Output the (X, Y) coordinate of the center of the cell containing the given text.  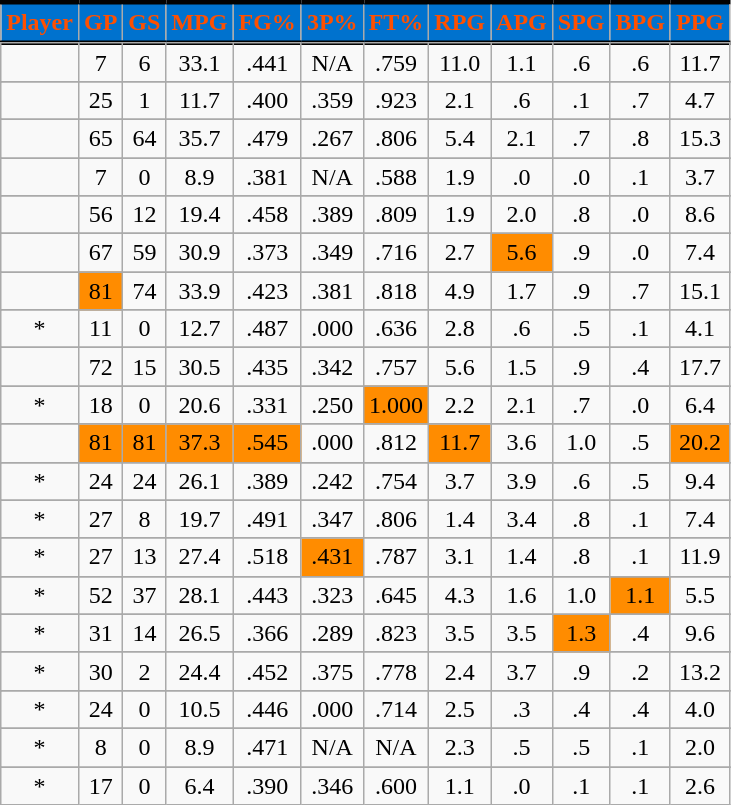
1.000 (396, 405)
.375 (332, 671)
.359 (332, 100)
SPG (581, 22)
37 (144, 595)
.757 (396, 367)
.645 (396, 595)
6 (144, 62)
12.7 (200, 329)
1.6 (522, 595)
3.6 (522, 443)
64 (144, 138)
.423 (267, 291)
.250 (332, 405)
APG (522, 22)
4.1 (700, 329)
52 (100, 595)
11 (100, 329)
65 (100, 138)
17 (100, 785)
18 (100, 405)
9.6 (700, 633)
GS (144, 22)
13 (144, 557)
11.9 (700, 557)
24.4 (200, 671)
.479 (267, 138)
.778 (396, 671)
FT% (396, 22)
56 (100, 215)
15.3 (700, 138)
.267 (332, 138)
.600 (396, 785)
.754 (396, 481)
33.9 (200, 291)
.323 (332, 595)
1.7 (522, 291)
5.5 (700, 595)
9.4 (700, 481)
27.4 (200, 557)
.588 (396, 177)
4.7 (700, 100)
.714 (396, 709)
.431 (332, 557)
MPG (200, 22)
59 (144, 253)
.441 (267, 62)
14 (144, 633)
72 (100, 367)
30.9 (200, 253)
.242 (332, 481)
26.5 (200, 633)
.346 (332, 785)
.458 (267, 215)
FG% (267, 22)
2.8 (460, 329)
10.5 (200, 709)
.818 (396, 291)
8.6 (700, 215)
.400 (267, 100)
2.2 (460, 405)
11.0 (460, 62)
.289 (332, 633)
.347 (332, 519)
2.4 (460, 671)
19.7 (200, 519)
2 (144, 671)
.390 (267, 785)
2.6 (700, 785)
20.2 (700, 443)
.923 (396, 100)
19.4 (200, 215)
3.1 (460, 557)
PPG (700, 22)
35.7 (200, 138)
.545 (267, 443)
RPG (460, 22)
20.6 (200, 405)
4.3 (460, 595)
3.4 (522, 519)
3.9 (522, 481)
Player (40, 22)
12 (144, 215)
74 (144, 291)
.823 (396, 633)
.366 (267, 633)
.3 (522, 709)
1 (144, 100)
.716 (396, 253)
.636 (396, 329)
15 (144, 367)
4.0 (700, 709)
.331 (267, 405)
.759 (396, 62)
.349 (332, 253)
.446 (267, 709)
26.1 (200, 481)
17.7 (700, 367)
2.7 (460, 253)
15.1 (700, 291)
.342 (332, 367)
.491 (267, 519)
1.3 (581, 633)
37.3 (200, 443)
.435 (267, 367)
.809 (396, 215)
.2 (640, 671)
.787 (396, 557)
30.5 (200, 367)
1.5 (522, 367)
.518 (267, 557)
.443 (267, 595)
25 (100, 100)
BPG (640, 22)
.471 (267, 747)
67 (100, 253)
.373 (267, 253)
2.3 (460, 747)
33.1 (200, 62)
30 (100, 671)
.452 (267, 671)
13.2 (700, 671)
31 (100, 633)
GP (100, 22)
5.4 (460, 138)
.812 (396, 443)
.487 (267, 329)
3P% (332, 22)
4.9 (460, 291)
2.5 (460, 709)
28.1 (200, 595)
